Scan for the cell matching the given text and deliver its (x, y) coordinate at center. 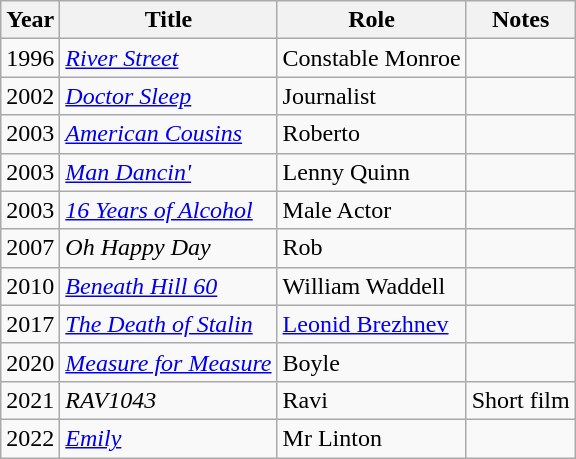
Mr Linton (372, 438)
2002 (30, 96)
Emily (168, 438)
Roberto (372, 134)
The Death of Stalin (168, 324)
Beneath Hill 60 (168, 286)
2010 (30, 286)
Oh Happy Day (168, 248)
Leonid Brezhnev (372, 324)
Role (372, 20)
1996 (30, 58)
Year (30, 20)
2021 (30, 400)
Short film (520, 400)
Measure for Measure (168, 362)
Journalist (372, 96)
2020 (30, 362)
Rob (372, 248)
Lenny Quinn (372, 172)
Notes (520, 20)
Ravi (372, 400)
Man Dancin' (168, 172)
William Waddell (372, 286)
16 Years of Alcohol (168, 210)
Constable Monroe (372, 58)
RAV1043 (168, 400)
Doctor Sleep (168, 96)
2022 (30, 438)
Boyle (372, 362)
2007 (30, 248)
Title (168, 20)
River Street (168, 58)
2017 (30, 324)
Male Actor (372, 210)
American Cousins (168, 134)
